Determine the (X, Y) coordinate at the center of the cell enclosing the given text.  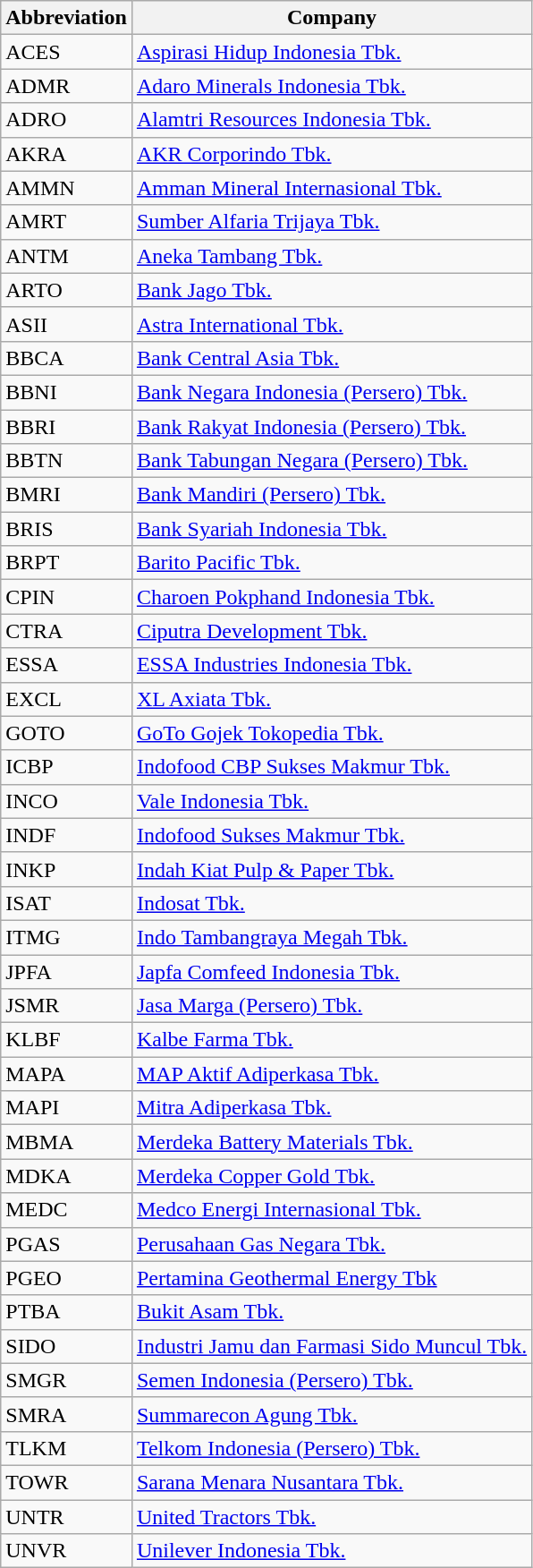
ANTM (66, 256)
Bank Tabungan Negara (Persero) Tbk. (331, 461)
PGAS (66, 1244)
BRIS (66, 529)
Unilever Indonesia Tbk. (331, 1551)
Ciputra Development Tbk. (331, 631)
Astra International Tbk. (331, 324)
Vale Indonesia Tbk. (331, 801)
Summarecon Agung Tbk. (331, 1414)
BBTN (66, 461)
AMMN (66, 188)
Bank Rakyat Indonesia (Persero) Tbk. (331, 427)
ADRO (66, 120)
Charoen Pokphand Indonesia Tbk. (331, 597)
Semen Indonesia (Persero) Tbk. (331, 1380)
ESSA (66, 665)
MAPI (66, 1108)
Pertamina Geothermal Energy Tbk (331, 1278)
UNVR (66, 1551)
ICBP (66, 767)
Mitra Adiperkasa Tbk. (331, 1108)
United Tractors Tbk. (331, 1517)
Barito Pacific Tbk. (331, 563)
Indah Kiat Pulp & Paper Tbk. (331, 869)
UNTR (66, 1517)
SMGR (66, 1380)
Sumber Alfaria Trijaya Tbk. (331, 222)
CTRA (66, 631)
ASII (66, 324)
JPFA (66, 971)
SMRA (66, 1414)
ESSA Industries Indonesia Tbk. (331, 665)
MBMA (66, 1142)
Japfa Comfeed Indonesia Tbk. (331, 971)
AMRT (66, 222)
PGEO (66, 1278)
Kalbe Farma Tbk. (331, 1040)
INDF (66, 835)
SIDO (66, 1346)
Bukit Asam Tbk. (331, 1312)
ACES (66, 52)
TOWR (66, 1482)
Jasa Marga (Persero) Tbk. (331, 1006)
Indosat Tbk. (331, 903)
Indofood Sukses Makmur Tbk. (331, 835)
INKP (66, 869)
BMRI (66, 495)
ADMR (66, 86)
BRPT (66, 563)
Merdeka Copper Gold Tbk. (331, 1176)
Merdeka Battery Materials Tbk. (331, 1142)
TLKM (66, 1448)
AKR Corporindo Tbk. (331, 154)
Industri Jamu dan Farmasi Sido Muncul Tbk. (331, 1346)
Telkom Indonesia (Persero) Tbk. (331, 1448)
ARTO (66, 290)
Medco Energi Internasional Tbk. (331, 1210)
BBCA (66, 358)
AKRA (66, 154)
MDKA (66, 1176)
Alamtri Resources Indonesia Tbk. (331, 120)
Bank Mandiri (Persero) Tbk. (331, 495)
KLBF (66, 1040)
Aneka Tambang Tbk. (331, 256)
Bank Central Asia Tbk. (331, 358)
Indo Tambangraya Megah Tbk. (331, 937)
XL Axiata Tbk. (331, 699)
Bank Negara Indonesia (Persero) Tbk. (331, 392)
MAPA (66, 1074)
CPIN (66, 597)
Adaro Minerals Indonesia Tbk. (331, 86)
MEDC (66, 1210)
BBNI (66, 392)
Abbreviation (66, 18)
Sarana Menara Nusantara Tbk. (331, 1482)
MAP Aktif Adiperkasa Tbk. (331, 1074)
ITMG (66, 937)
GoTo Gojek Tokopedia Tbk. (331, 733)
ISAT (66, 903)
INCO (66, 801)
Bank Syariah Indonesia Tbk. (331, 529)
EXCL (66, 699)
Company (331, 18)
Bank Jago Tbk. (331, 290)
GOTO (66, 733)
Aspirasi Hidup Indonesia Tbk. (331, 52)
Perusahaan Gas Negara Tbk. (331, 1244)
JSMR (66, 1006)
Amman Mineral Internasional Tbk. (331, 188)
PTBA (66, 1312)
BBRI (66, 427)
Indofood CBP Sukses Makmur Tbk. (331, 767)
